For the text-containing cell, return its midpoint in [X, Y] coordinate format. 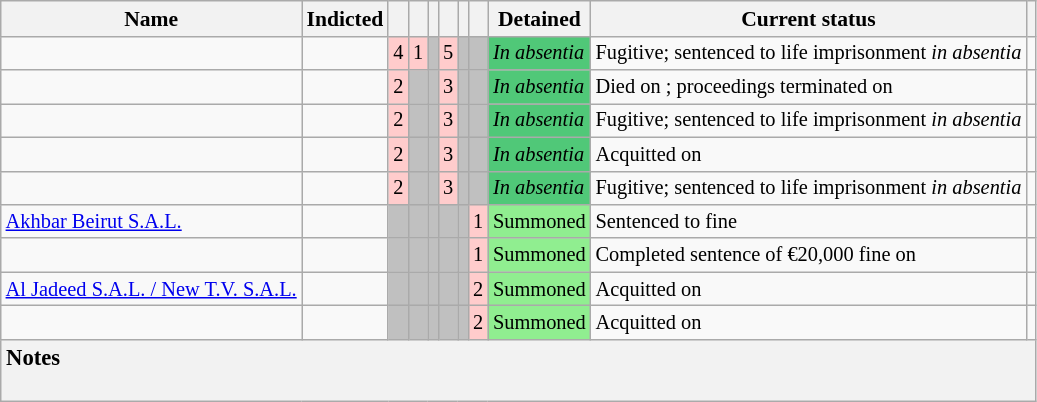
Sentenced to fine [809, 222]
Detained [540, 19]
Indicted [346, 19]
5 [448, 53]
Notes [519, 370]
Current status [809, 19]
Al Jadeed S.A.L. / New T.V. S.A.L. [152, 289]
Completed sentence of €20,000 fine on [809, 255]
4 [398, 53]
Akhbar Beirut S.A.L. [152, 222]
Died on ; proceedings terminated on [809, 87]
Name [152, 19]
